Pinpoint the cell where the given text exists, returning its [X, Y] midpoint coordinate. 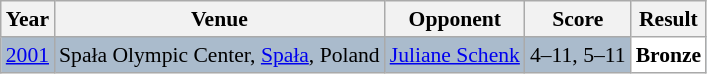
4–11, 5–11 [578, 55]
Score [578, 19]
Year [28, 19]
Opponent [455, 19]
Juliane Schenk [455, 55]
Result [669, 19]
Venue [220, 19]
Bronze [669, 55]
2001 [28, 55]
Spała Olympic Center, Spała, Poland [220, 55]
